Search for the cell housing the specified text and yield its [x, y] center coordinate. 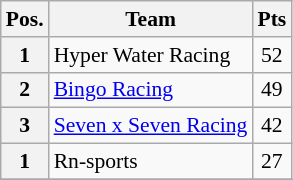
Team [151, 19]
Bingo Racing [151, 90]
Hyper Water Racing [151, 55]
Pts [272, 19]
42 [272, 126]
49 [272, 90]
52 [272, 55]
3 [25, 126]
Pos. [25, 19]
Rn-sports [151, 162]
27 [272, 162]
2 [25, 90]
Seven x Seven Racing [151, 126]
